Output the (x, y) coordinate of the center of the cell containing the given text.  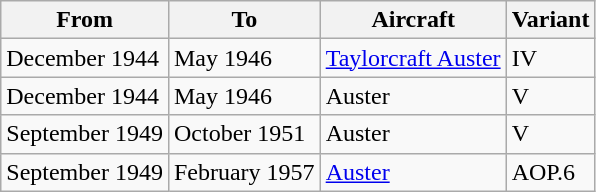
Aircraft (413, 20)
Variant (550, 20)
October 1951 (244, 134)
To (244, 20)
From (85, 20)
Taylorcraft Auster (413, 58)
AOP.6 (550, 172)
IV (550, 58)
February 1957 (244, 172)
